From the cell containing the given text, extract its center point as [x, y] coordinate. 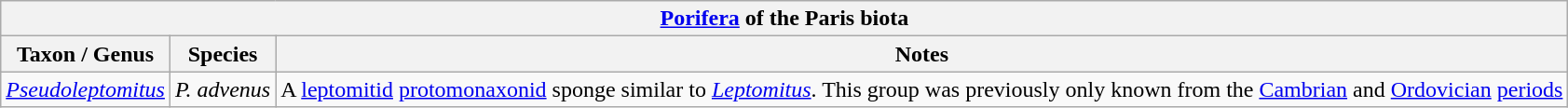
Pseudoleptomitus [86, 89]
A leptomitid protomonaxonid sponge similar to Leptomitus. This group was previously only known from the Cambrian and Ordovician periods [922, 89]
Porifera of the Paris biota [784, 19]
P. advenus [222, 89]
Species [222, 54]
Notes [922, 54]
Taxon / Genus [86, 54]
